Pinpoint the cell where the given text exists, returning its (x, y) midpoint coordinate. 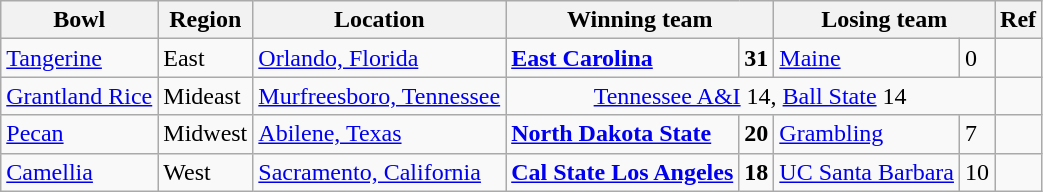
Winning team (640, 20)
Pecan (80, 134)
Camellia (80, 172)
10 (976, 172)
31 (756, 58)
North Dakota State (622, 134)
Grambling (867, 134)
Abilene, Texas (380, 134)
UC Santa Barbara (867, 172)
0 (976, 58)
Mideast (206, 96)
Losing team (884, 20)
West (206, 172)
East Carolina (622, 58)
Cal State Los Angeles (622, 172)
18 (756, 172)
Ref (1018, 20)
Bowl (80, 20)
Sacramento, California (380, 172)
Tangerine (80, 58)
20 (756, 134)
East (206, 58)
Region (206, 20)
Orlando, Florida (380, 58)
Grantland Rice (80, 96)
Location (380, 20)
Tennessee A&I 14, Ball State 14 (750, 96)
Murfreesboro, Tennessee (380, 96)
Midwest (206, 134)
7 (976, 134)
Maine (867, 58)
